Detect which cell encompasses the target text, then output its (X, Y) center coordinate. 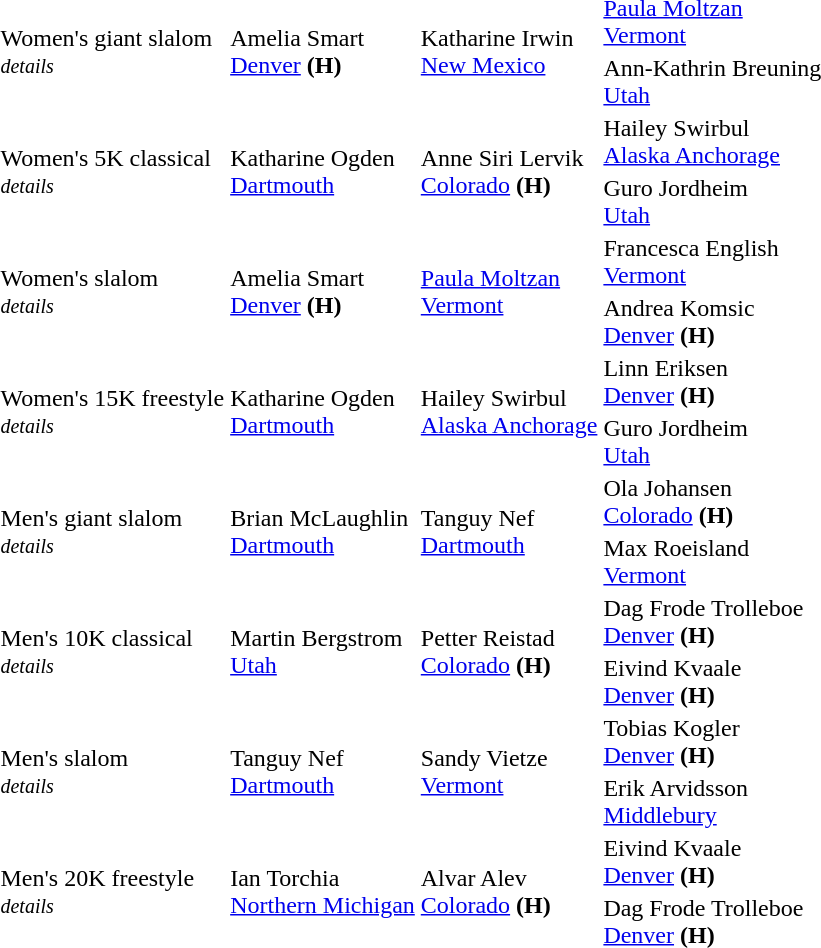
Amelia Smart Denver (H) (323, 292)
Sandy Vietze Vermont (509, 772)
Petter Reistad Colorado (H) (509, 652)
Hailey Swirbul Alaska Anchorage (509, 412)
Anne Siri Lervik Colorado (H) (509, 172)
Brian McLaughlin Dartmouth (323, 532)
Martin Bergstrom Utah (323, 652)
Paula Moltzan Vermont (509, 292)
